Find where the given text appears and provide that cell's center as (X, Y) coordinate. 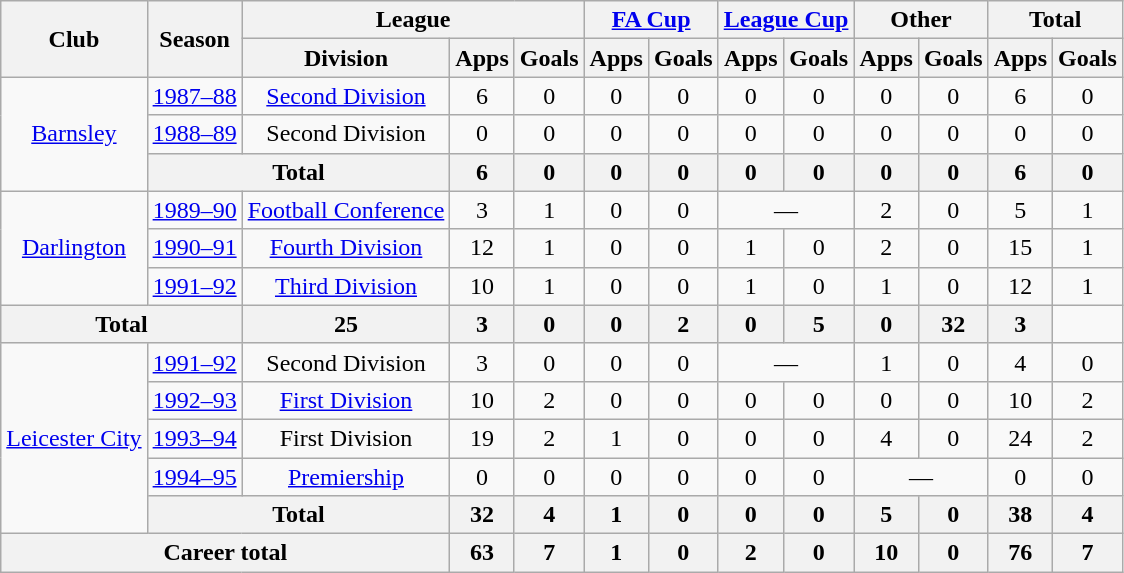
Third Division (346, 286)
15 (1020, 248)
Premiership (346, 477)
Football Conference (346, 210)
Career total (226, 553)
1987–88 (194, 96)
25 (346, 324)
38 (1020, 515)
Darlington (74, 248)
Leicester City (74, 438)
Other (921, 20)
League (413, 20)
Fourth Division (346, 248)
Division (346, 58)
1992–93 (194, 400)
19 (482, 438)
1988–89 (194, 134)
63 (482, 553)
Barnsley (74, 134)
1993–94 (194, 438)
FA Cup (651, 20)
24 (1020, 438)
Club (74, 39)
Season (194, 39)
1994–95 (194, 477)
76 (1020, 553)
1989–90 (194, 210)
League Cup (786, 20)
1990–91 (194, 248)
